For the text-containing cell, return its midpoint in [X, Y] coordinate format. 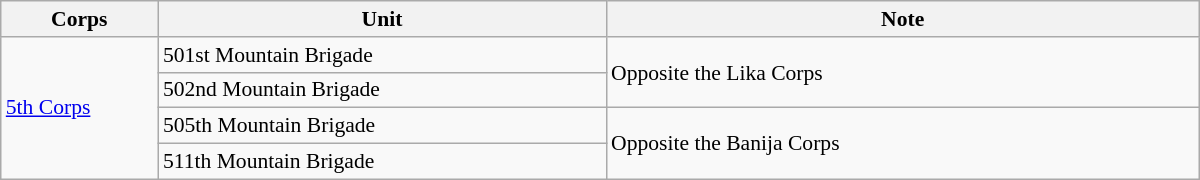
Opposite the Banija Corps [902, 144]
505th Mountain Brigade [382, 126]
511th Mountain Brigade [382, 162]
Corps [80, 19]
5th Corps [80, 108]
Opposite the Lika Corps [902, 72]
501st Mountain Brigade [382, 55]
Note [902, 19]
502nd Mountain Brigade [382, 90]
Unit [382, 19]
